Locate the cell with the specified text and output its [x, y] center coordinate. 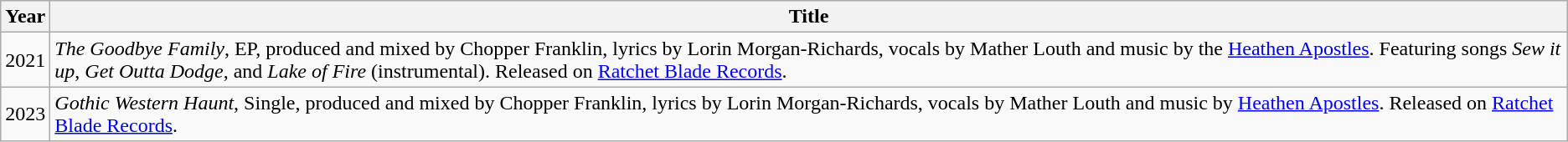
2021 [25, 60]
Year [25, 17]
2023 [25, 114]
Title [809, 17]
